Search for the cell housing the specified text and yield its [x, y] center coordinate. 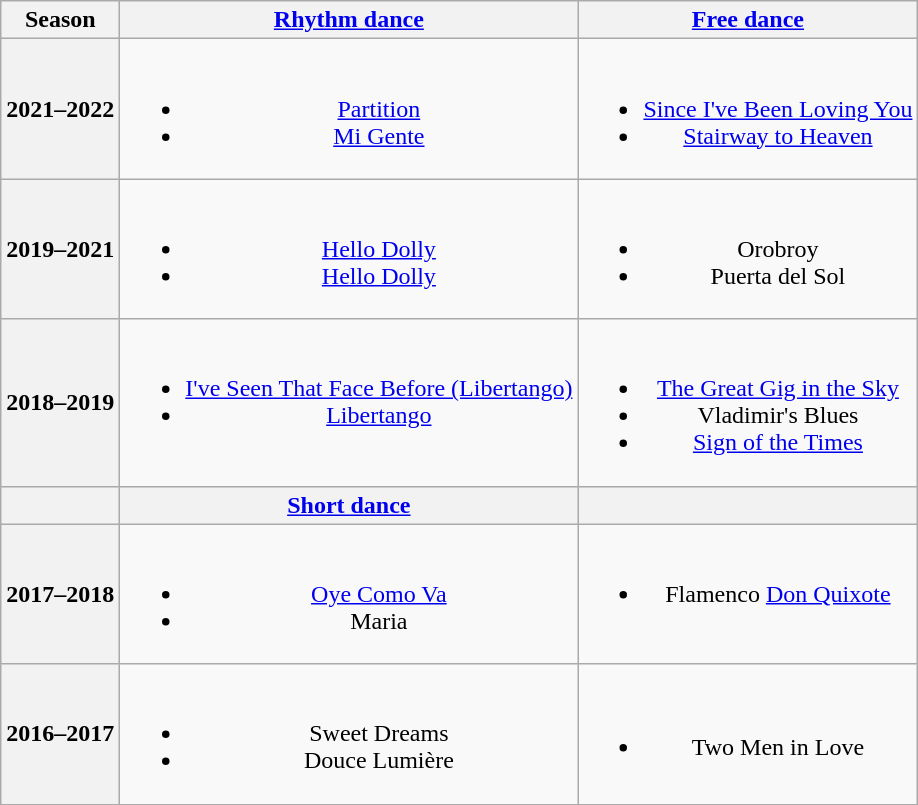
Sweet Dreams Douce Lumière [349, 734]
Since I've Been Loving YouStairway to Heaven [748, 109]
2021–2022 [60, 109]
Orobroy Puerta del Sol [748, 249]
Season [60, 20]
Flamenco Don Quixote [748, 594]
Two Men in Love [748, 734]
2016–2017 [60, 734]
The Great Gig in the Sky Vladimir's Blues Sign of the Times [748, 402]
Oye Como Va Maria [349, 594]
Partition Mi Gente [349, 109]
Short dance [349, 505]
Free dance [748, 20]
Rhythm dance [349, 20]
2018–2019 [60, 402]
Hello Dolly Hello Dolly [349, 249]
2019–2021 [60, 249]
I've Seen That Face Before (Libertango) Libertango [349, 402]
2017–2018 [60, 594]
